Detect which cell encompasses the target text, then output its (x, y) center coordinate. 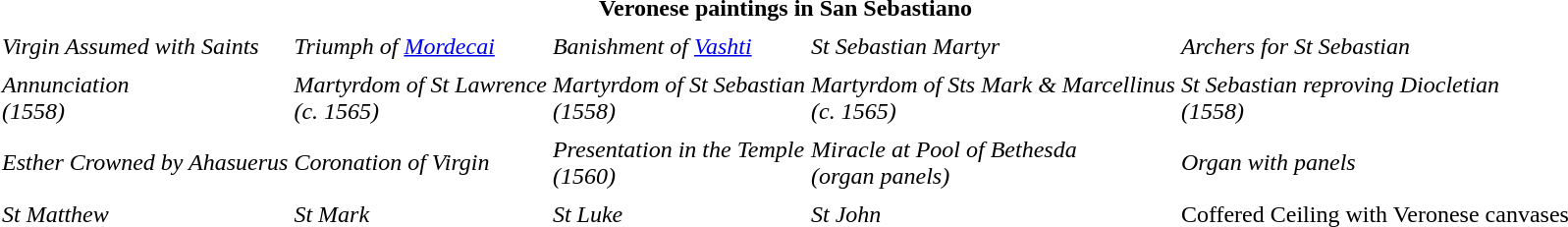
Virgin Assumed with Saints (145, 46)
Esther Crowned by Ahasuerus (145, 163)
Presentation in the Temple (1560) (678, 163)
Coronation of Virgin (420, 163)
Martyrdom of St Lawrence (c. 1565) (420, 98)
Miracle at Pool of Bethesda (organ panels) (994, 163)
Banishment of Vashti (678, 46)
Triumph of Mordecai (420, 46)
Annunciation(1558) (145, 98)
Martyrdom of St Sebastian (1558) (678, 98)
St Sebastian Martyr (994, 46)
Martyrdom of Sts Mark & Marcellinus(c. 1565) (994, 98)
